Determine the [x, y] coordinate at the center of the cell enclosing the given text.  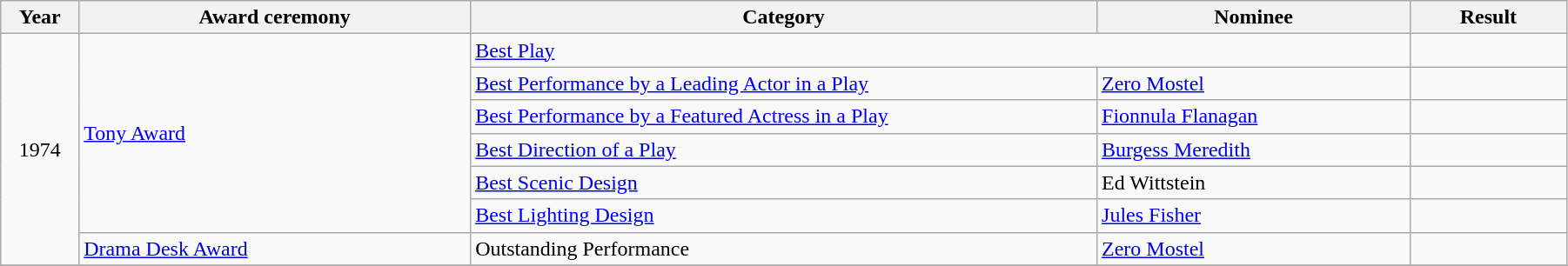
Burgess Meredith [1254, 150]
Category [784, 17]
Best Lighting Design [784, 216]
Nominee [1254, 17]
Best Scenic Design [784, 183]
Tony Award [275, 133]
Result [1488, 17]
Drama Desk Award [275, 249]
Award ceremony [275, 17]
Jules Fisher [1254, 216]
Outstanding Performance [784, 249]
Best Performance by a Leading Actor in a Play [784, 83]
Best Direction of a Play [784, 150]
Fionnula Flanagan [1254, 116]
Ed Wittstein [1254, 183]
Year [40, 17]
Best Performance by a Featured Actress in a Play [784, 116]
1974 [40, 150]
Best Play [941, 50]
